Detect which cell encompasses the target text, then output its (x, y) center coordinate. 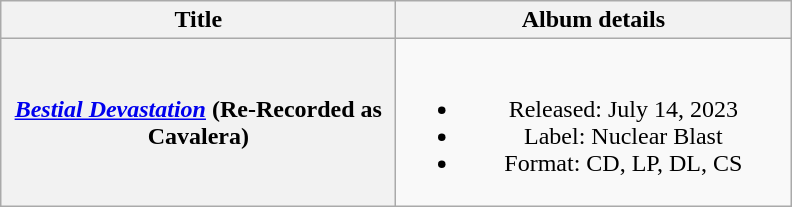
Album details (594, 20)
Title (198, 20)
Released: July 14, 2023Label: Nuclear BlastFormat: CD, LP, DL, CS (594, 122)
Bestial Devastation (Re-Recorded as Cavalera) (198, 122)
